Search for the cell housing the specified text and yield its (x, y) center coordinate. 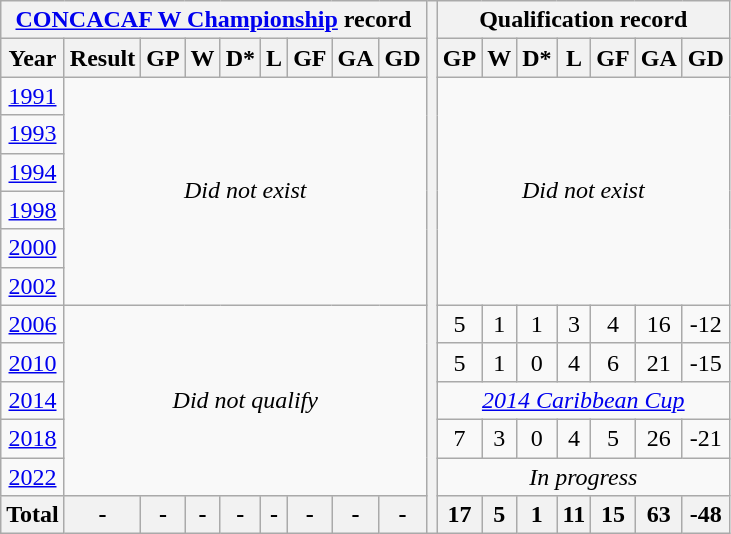
Qualification record (583, 20)
Result (102, 58)
Year (33, 58)
CONCACAF W Championship record (214, 20)
2010 (33, 362)
2014 Caribbean Cup (583, 400)
6 (613, 362)
-21 (706, 438)
1994 (33, 172)
In progress (583, 477)
2018 (33, 438)
21 (658, 362)
7 (459, 438)
63 (658, 515)
-12 (706, 324)
26 (658, 438)
-15 (706, 362)
2002 (33, 286)
2022 (33, 477)
2014 (33, 400)
Total (33, 515)
1991 (33, 96)
17 (459, 515)
2000 (33, 248)
1998 (33, 210)
16 (658, 324)
1993 (33, 134)
-48 (706, 515)
11 (574, 515)
2006 (33, 324)
Did not qualify (245, 400)
15 (613, 515)
